Provide the (X, Y) coordinate of the cell's center where the given text is located.  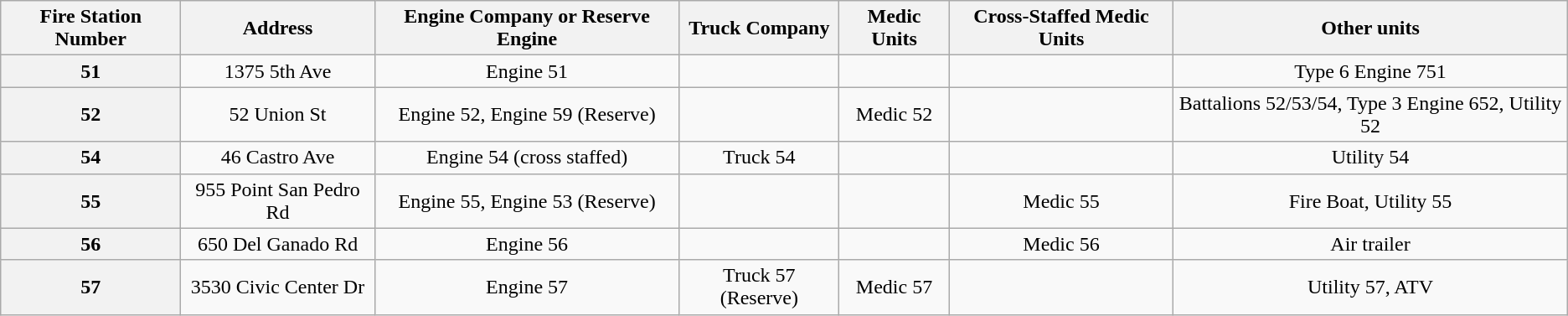
Truck Company (759, 28)
Engine 52, Engine 59 (Reserve) (527, 114)
Cross-Staffed Medic Units (1061, 28)
Utility 57, ATV (1370, 287)
Medic 56 (1061, 244)
57 (90, 287)
Medic 52 (895, 114)
Other units (1370, 28)
Engine 56 (527, 244)
55 (90, 201)
3530 Civic Center Dr (278, 287)
Battalions 52/53/54, Type 3 Engine 652, Utility 52 (1370, 114)
56 (90, 244)
Engine 57 (527, 287)
46 Castro Ave (278, 158)
Medic 55 (1061, 201)
Engine 54 (cross staffed) (527, 158)
955 Point San Pedro Rd (278, 201)
Truck 57 (Reserve) (759, 287)
650 Del Ganado Rd (278, 244)
Utility 54 (1370, 158)
51 (90, 71)
Medic 57 (895, 287)
Air trailer (1370, 244)
Truck 54 (759, 158)
54 (90, 158)
Fire Station Number (90, 28)
Engine Company or Reserve Engine (527, 28)
1375 5th Ave (278, 71)
Medic Units (895, 28)
Engine 55, Engine 53 (Reserve) (527, 201)
52 Union St (278, 114)
52 (90, 114)
Engine 51 (527, 71)
Address (278, 28)
Type 6 Engine 751 (1370, 71)
Fire Boat, Utility 55 (1370, 201)
